Find where the given text appears and provide that cell's center as [X, Y] coordinate. 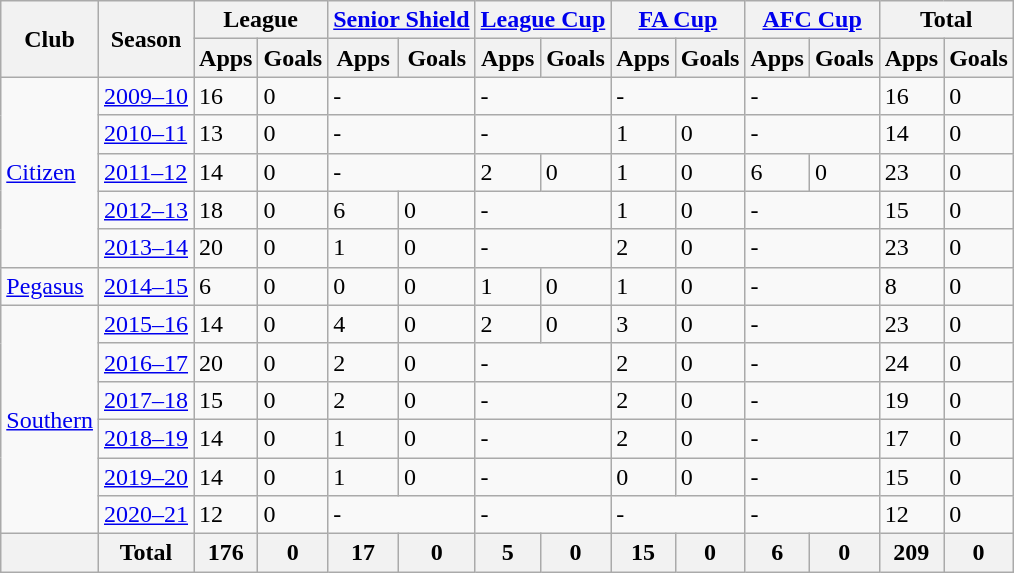
13 [226, 134]
Pegasus [50, 286]
2018–19 [146, 438]
209 [911, 553]
4 [364, 324]
Senior Shield [402, 20]
3 [643, 324]
8 [911, 286]
2013–14 [146, 248]
18 [226, 210]
2012–13 [146, 210]
2009–10 [146, 96]
2020–21 [146, 515]
Season [146, 39]
2019–20 [146, 477]
19 [911, 400]
2015–16 [146, 324]
2010–11 [146, 134]
2016–17 [146, 362]
League Cup [543, 20]
2014–15 [146, 286]
AFC Cup [812, 20]
2011–12 [146, 172]
5 [508, 553]
Club [50, 39]
24 [911, 362]
Citizen [50, 172]
FA Cup [678, 20]
Southern [50, 419]
League [261, 20]
2017–18 [146, 400]
176 [226, 553]
